Output the [x, y] coordinate of the center of the cell containing the given text.  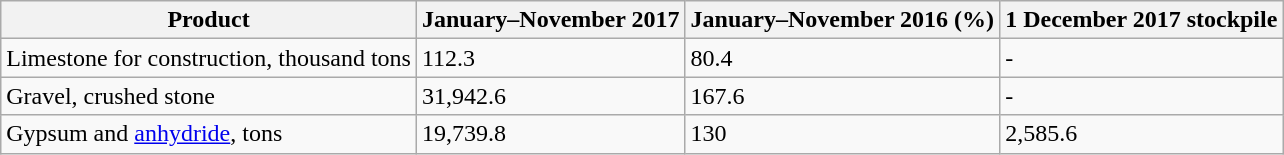
80.4 [842, 58]
Limestone for construction, thousand tons [209, 58]
31,942.6 [550, 96]
Product [209, 20]
January–November 2016 (%) [842, 20]
167.6 [842, 96]
Gypsum and anhydride, tons [209, 134]
19,739.8 [550, 134]
112.3 [550, 58]
130 [842, 134]
Gravel, crushed stone [209, 96]
January–November 2017 [550, 20]
1 December 2017 stockpile [1142, 20]
2,585.6 [1142, 134]
